From the cell containing the given text, extract its center point as [x, y] coordinate. 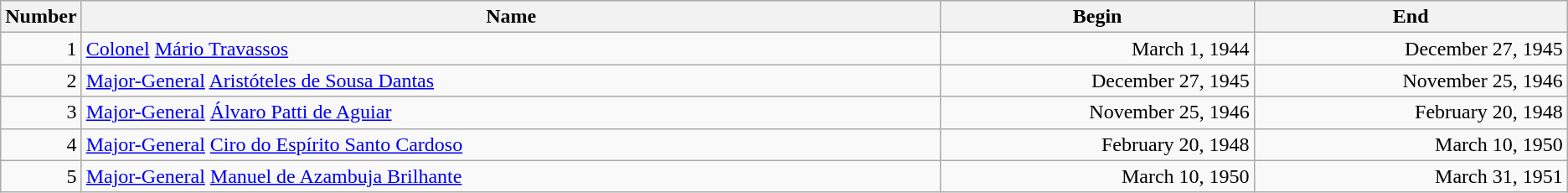
Major-General Aristóteles de Sousa Dantas [511, 81]
Major-General Álvaro Patti de Aguiar [511, 112]
2 [41, 81]
3 [41, 112]
Colonel Mário Travassos [511, 49]
5 [41, 176]
Number [41, 17]
1 [41, 49]
Name [511, 17]
March 1, 1944 [1097, 49]
Major-General Manuel de Azambuja Brilhante [511, 176]
Begin [1097, 17]
Major-General Ciro do Espírito Santo Cardoso [511, 144]
March 31, 1951 [1411, 176]
End [1411, 17]
4 [41, 144]
